For the text-containing cell, return its midpoint in (x, y) coordinate format. 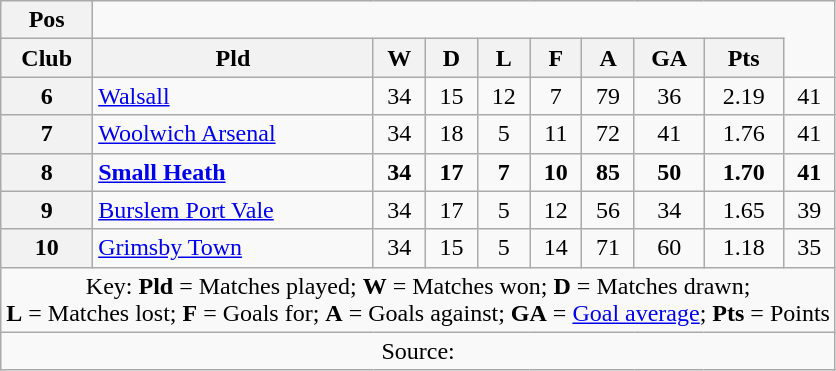
18 (451, 134)
60 (669, 248)
Source: (418, 351)
1.76 (744, 134)
Woolwich Arsenal (234, 134)
36 (669, 96)
Grimsby Town (234, 248)
F (556, 58)
1.18 (744, 248)
Pld (234, 58)
9 (47, 210)
56 (608, 210)
71 (608, 248)
Small Heath (234, 172)
79 (608, 96)
D (451, 58)
39 (809, 210)
8 (47, 172)
W (399, 58)
50 (669, 172)
L (504, 58)
11 (556, 134)
72 (608, 134)
35 (809, 248)
1.65 (744, 210)
14 (556, 248)
GA (669, 58)
85 (608, 172)
Pos (47, 20)
6 (47, 96)
Club (47, 58)
Key: Pld = Matches played; W = Matches won; D = Matches drawn;L = Matches lost; F = Goals for; A = Goals against; GA = Goal average; Pts = Points (418, 300)
Burslem Port Vale (234, 210)
Pts (744, 58)
A (608, 58)
2.19 (744, 96)
Walsall (234, 96)
1.70 (744, 172)
